Search for the cell housing the specified text and yield its [X, Y] center coordinate. 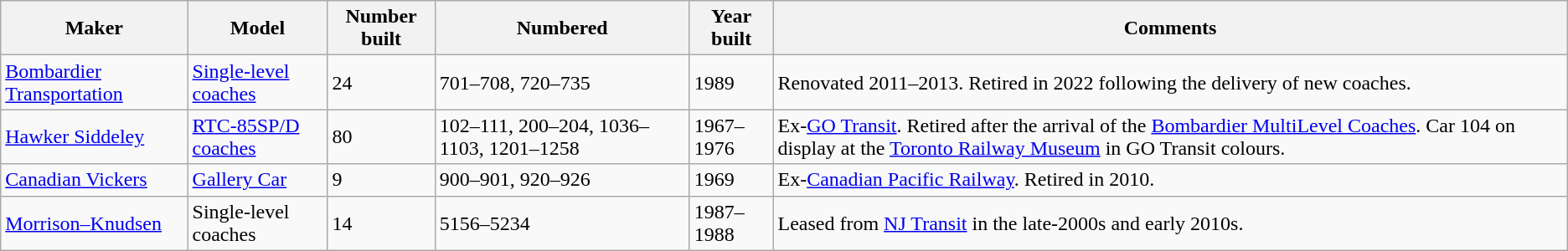
Comments [1170, 28]
14 [381, 223]
Renovated 2011–2013. Retired in 2022 following the delivery of new coaches. [1170, 82]
Canadian Vickers [94, 180]
Leased from NJ Transit in the late-2000s and early 2010s. [1170, 223]
80 [381, 137]
Gallery Car [258, 180]
1987–1988 [731, 223]
Hawker Siddeley [94, 137]
900–901, 920–926 [562, 180]
5156–5234 [562, 223]
1967–1976 [731, 137]
1989 [731, 82]
Year built [731, 28]
RTC-85SP/D coaches [258, 137]
Morrison–Knudsen [94, 223]
102–111, 200–204, 1036–1103, 1201–1258 [562, 137]
1969 [731, 180]
Maker [94, 28]
24 [381, 82]
Number built [381, 28]
9 [381, 180]
Model [258, 28]
Numbered [562, 28]
Bombardier Transportation [94, 82]
701–708, 720–735 [562, 82]
Ex-Canadian Pacific Railway. Retired in 2010. [1170, 180]
